Scan for the cell matching the given text and deliver its [X, Y] coordinate at center. 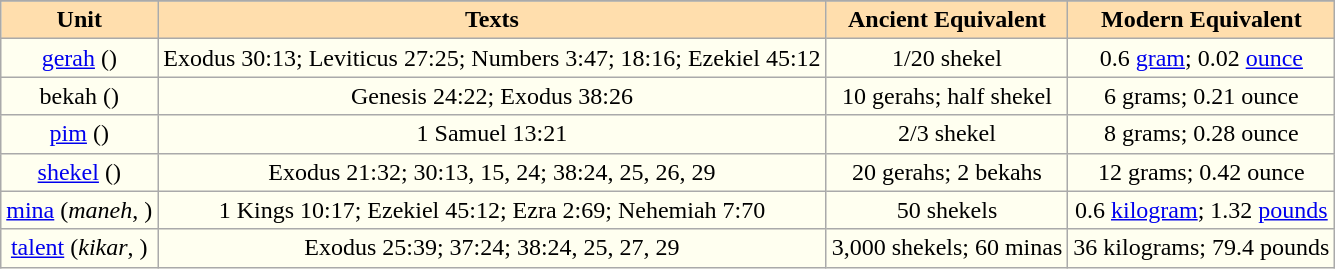
Ancient Equivalent [947, 20]
gerah () [80, 58]
1 Kings 10:17; Ezekiel 45:12; Ezra 2:69; Nehemiah 7:70 [492, 210]
36 kilograms; 79.4 pounds [1202, 248]
talent (kikar, ) [80, 248]
20 gerahs; 2 bekahs [947, 172]
0.6 kilogram; 1.32 pounds [1202, 210]
3,000 shekels; 60 minas [947, 248]
Texts [492, 20]
Exodus 30:13; Leviticus 27:25; Numbers 3:47; 18:16; Ezekiel 45:12 [492, 58]
0.6 gram; 0.02 ounce [1202, 58]
6 grams; 0.21 ounce [1202, 96]
Genesis 24:22; Exodus 38:26 [492, 96]
8 grams; 0.28 ounce [1202, 134]
bekah () [80, 96]
10 gerahs; half shekel [947, 96]
1/20 shekel [947, 58]
pim () [80, 134]
Modern Equivalent [1202, 20]
1 Samuel 13:21 [492, 134]
shekel () [80, 172]
mina (maneh, ) [80, 210]
50 shekels [947, 210]
Unit [80, 20]
12 grams; 0.42 ounce [1202, 172]
2/3 shekel [947, 134]
Exodus 25:39; 37:24; 38:24, 25, 27, 29 [492, 248]
Exodus 21:32; 30:13, 15, 24; 38:24, 25, 26, 29 [492, 172]
